For the text-containing cell, return its midpoint in (x, y) coordinate format. 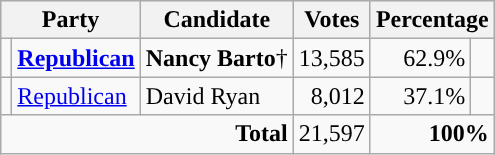
Nancy Barto† (216, 58)
62.9% (420, 58)
100% (432, 134)
Votes (332, 20)
Candidate (216, 20)
Percentage (432, 20)
Total (148, 134)
13,585 (332, 58)
8,012 (332, 96)
David Ryan (216, 96)
21,597 (332, 134)
37.1% (420, 96)
Party (71, 20)
